Extract the [x, y] coordinate from the center of the cell holding the provided text.  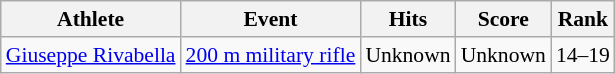
Athlete [91, 19]
Score [504, 19]
Event [271, 19]
Giuseppe Rivabella [91, 55]
Hits [408, 19]
200 m military rifle [271, 55]
Rank [583, 19]
14–19 [583, 55]
